From the cell containing the given text, extract its center point as [x, y] coordinate. 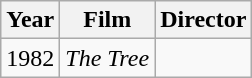
Film [108, 20]
The Tree [108, 58]
Year [30, 20]
Director [204, 20]
1982 [30, 58]
